Scan for the cell matching the given text and deliver its (X, Y) coordinate at center. 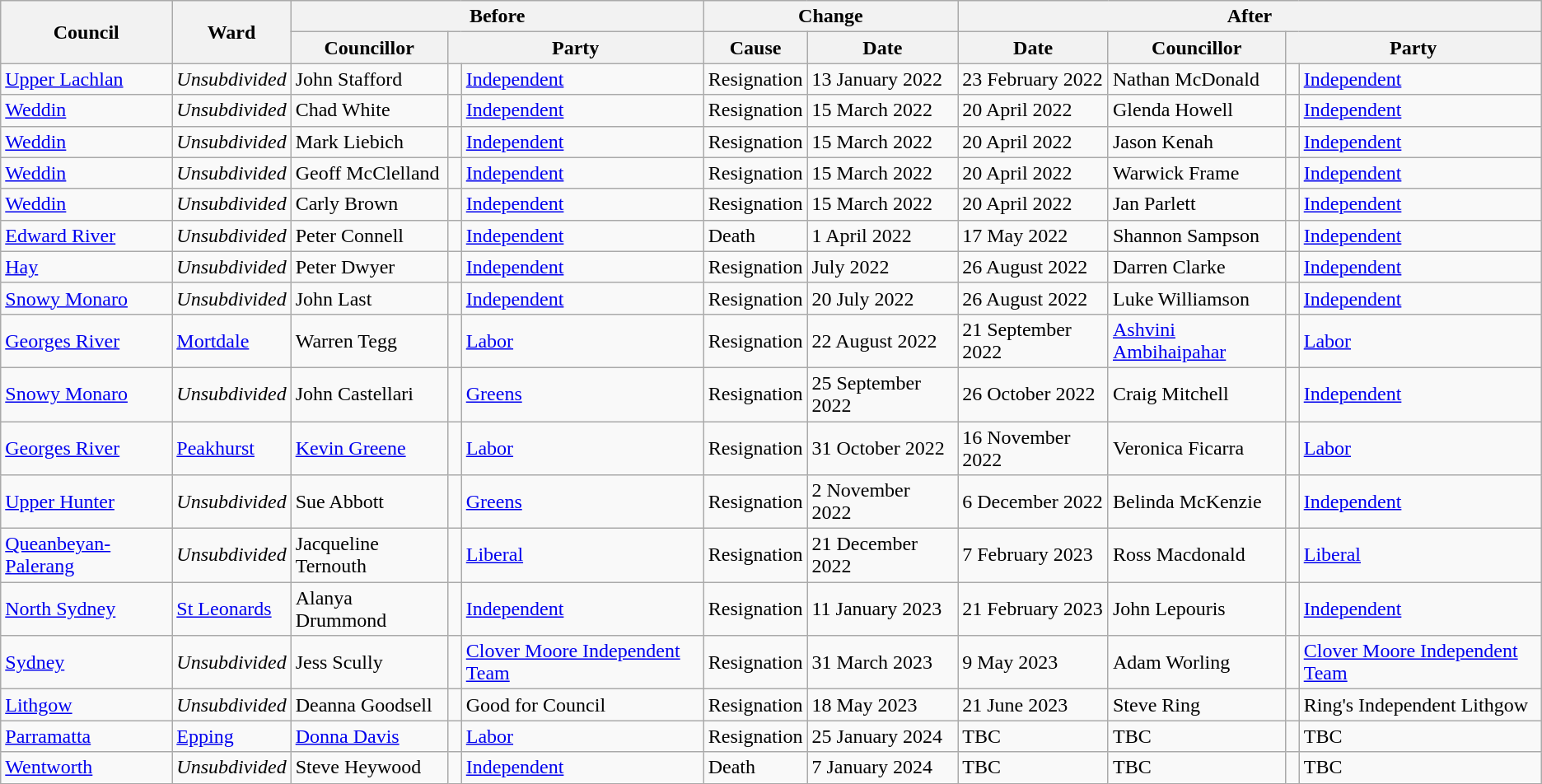
Nathan McDonald (1196, 79)
Wentworth (86, 768)
July 2022 (883, 267)
Alanya Drummond (369, 609)
Epping (231, 736)
Jason Kenah (1196, 142)
6 December 2022 (1033, 502)
Council (86, 32)
Peter Connell (369, 236)
John Last (369, 298)
North Sydney (86, 609)
18 May 2023 (883, 705)
Craig Mitchell (1196, 394)
Jess Scully (369, 662)
Jacqueline Ternouth (369, 555)
John Stafford (369, 79)
Mark Liebich (369, 142)
Belinda McKenzie (1196, 502)
21 September 2022 (1033, 341)
Lithgow (86, 705)
Steve Ring (1196, 705)
Steve Heywood (369, 768)
26 October 2022 (1033, 394)
Mortdale (231, 341)
Peter Dwyer (369, 267)
Ward (231, 32)
Kevin Greene (369, 448)
Ring's Independent Lithgow (1420, 705)
Geoff McClelland (369, 173)
Warren Tegg (369, 341)
7 January 2024 (883, 768)
Ross Macdonald (1196, 555)
Deanna Goodsell (369, 705)
Cause (755, 48)
Warwick Frame (1196, 173)
Adam Worling (1196, 662)
Jan Parlett (1196, 204)
Donna Davis (369, 736)
21 June 2023 (1033, 705)
Upper Hunter (86, 502)
Hay (86, 267)
Veronica Ficarra (1196, 448)
Ashvini Ambihaipahar (1196, 341)
Change (830, 16)
Shannon Sampson (1196, 236)
St Leonards (231, 609)
Good for Council (582, 705)
22 August 2022 (883, 341)
Darren Clarke (1196, 267)
25 September 2022 (883, 394)
31 March 2023 (883, 662)
Parramatta (86, 736)
John Lepouris (1196, 609)
21 December 2022 (883, 555)
11 January 2023 (883, 609)
Upper Lachlan (86, 79)
John Castellari (369, 394)
17 May 2022 (1033, 236)
Glenda Howell (1196, 110)
Carly Brown (369, 204)
21 February 2023 (1033, 609)
25 January 2024 (883, 736)
After (1250, 16)
Edward River (86, 236)
2 November 2022 (883, 502)
Luke Williamson (1196, 298)
Chad White (369, 110)
7 February 2023 (1033, 555)
Before (498, 16)
1 April 2022 (883, 236)
20 July 2022 (883, 298)
13 January 2022 (883, 79)
16 November 2022 (1033, 448)
23 February 2022 (1033, 79)
31 October 2022 (883, 448)
Peakhurst (231, 448)
Queanbeyan-Palerang (86, 555)
Sue Abbott (369, 502)
9 May 2023 (1033, 662)
Sydney (86, 662)
